From the cell containing the given text, extract its center point as (X, Y) coordinate. 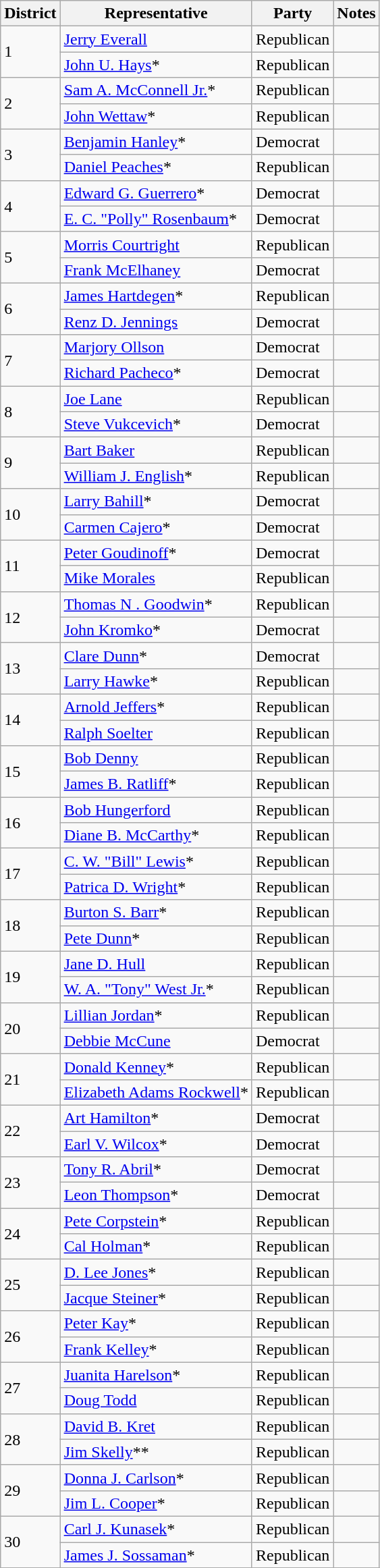
15 (30, 772)
3 (30, 155)
Arnold Jeffers* (156, 707)
29 (30, 1490)
Earl V. Wilcox* (156, 1144)
Donald Kenney* (156, 1066)
6 (30, 308)
13 (30, 668)
25 (30, 1285)
District (30, 13)
Ralph Soelter (156, 732)
Tony R. Abril* (156, 1170)
Thomas N . Goodwin* (156, 604)
Peter Goudinoff* (156, 553)
Morris Courtright (156, 244)
5 (30, 257)
Jerry Everall (156, 39)
John Wettaw* (156, 116)
Marjory Ollson (156, 348)
Patrica D. Wright* (156, 887)
Art Hamilton* (156, 1118)
30 (30, 1542)
Jim Skelly** (156, 1452)
Frank Kelley* (156, 1349)
10 (30, 514)
Daniel Peaches* (156, 167)
Notes (356, 13)
Debbie McCune (156, 1041)
21 (30, 1079)
Jane D. Hull (156, 964)
D. Lee Jones* (156, 1272)
Mike Morales (156, 578)
William J. English* (156, 476)
27 (30, 1388)
Steve Vukcevich* (156, 425)
David B. Kret (156, 1426)
Party (292, 13)
Jim L. Cooper* (156, 1503)
11 (30, 566)
Doug Todd (156, 1401)
Pete Dunn* (156, 938)
Clare Dunn* (156, 655)
James J. Sossaman* (156, 1555)
Lillian Jordan* (156, 1015)
18 (30, 925)
Donna J. Carlson* (156, 1478)
Pete Corpstein* (156, 1221)
C. W. "Bill" Lewis* (156, 861)
Richard Pacheco* (156, 373)
26 (30, 1336)
Larry Bahill* (156, 502)
23 (30, 1183)
Bob Hungerford (156, 810)
Benjamin Hanley* (156, 142)
20 (30, 1028)
Peter Kay* (156, 1324)
17 (30, 874)
Joe Lane (156, 399)
John Kromko* (156, 630)
8 (30, 412)
Jacque Steiner* (156, 1298)
4 (30, 206)
Leon Thompson* (156, 1195)
Burton S. Barr* (156, 913)
Representative (156, 13)
14 (30, 720)
28 (30, 1439)
Sam A. McConnell Jr.* (156, 90)
Bart Baker (156, 450)
1 (30, 52)
Carl J. Kunasek* (156, 1529)
Carmen Cajero* (156, 527)
Renz D. Jennings (156, 322)
16 (30, 823)
Larry Hawke* (156, 681)
James B. Ratliff* (156, 784)
E. C. "Polly" Rosenbaum* (156, 219)
Edward G. Guerrero* (156, 193)
24 (30, 1234)
Bob Denny (156, 759)
9 (30, 463)
Juanita Harelson* (156, 1375)
Elizabeth Adams Rockwell* (156, 1092)
John U. Hays* (156, 65)
James Hartdegen* (156, 296)
2 (30, 103)
Cal Holman* (156, 1247)
Diane B. McCarthy* (156, 836)
7 (30, 360)
12 (30, 617)
22 (30, 1131)
W. A. "Tony" West Jr.* (156, 990)
19 (30, 977)
Frank McElhaney (156, 270)
